From the cell containing the given text, extract its center point as [X, Y] coordinate. 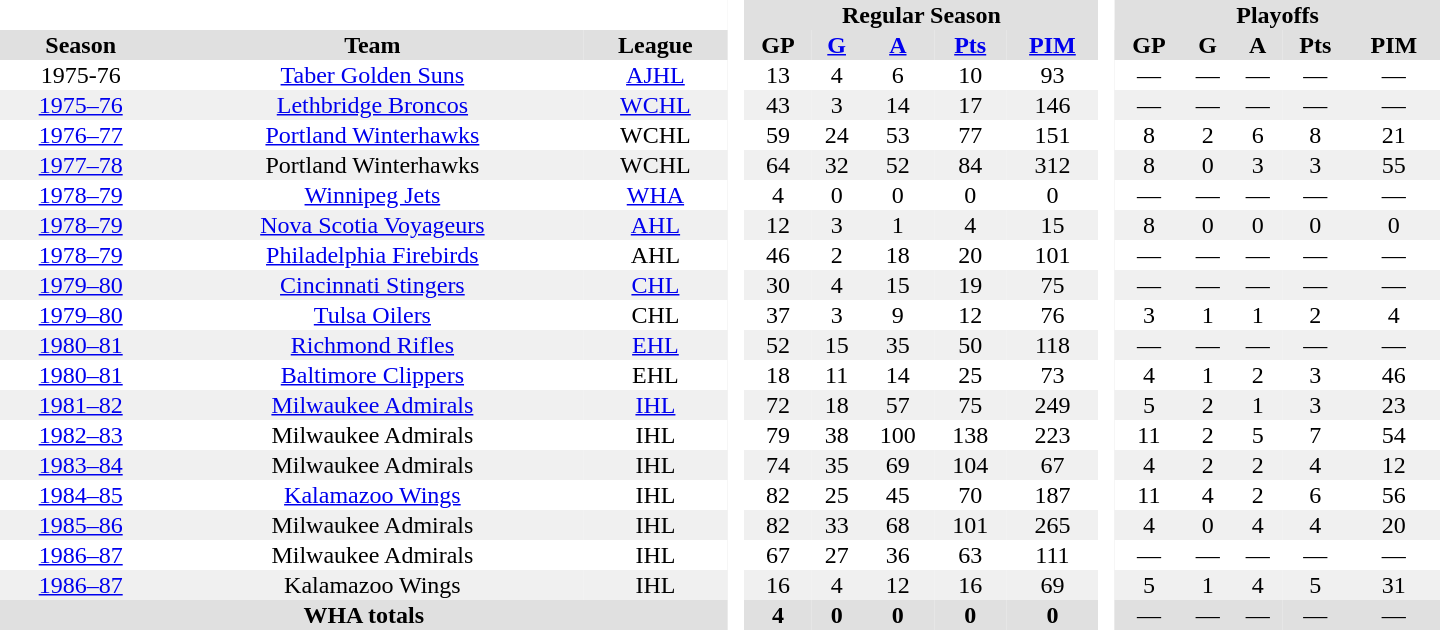
1984–85 [80, 495]
Playoffs [1278, 15]
Winnipeg Jets [372, 195]
31 [1394, 585]
Taber Golden Suns [372, 75]
100 [898, 435]
70 [970, 495]
1975–76 [80, 105]
1976–77 [80, 135]
1985–86 [80, 525]
223 [1052, 435]
1981–82 [80, 405]
24 [837, 135]
Richmond Rifles [372, 345]
84 [970, 165]
13 [778, 75]
30 [778, 285]
27 [837, 555]
1975-76 [80, 75]
1983–84 [80, 465]
76 [1052, 315]
50 [970, 345]
7 [1316, 435]
23 [1394, 405]
54 [1394, 435]
Regular Season [921, 15]
Tulsa Oilers [372, 315]
68 [898, 525]
43 [778, 105]
55 [1394, 165]
37 [778, 315]
312 [1052, 165]
187 [1052, 495]
45 [898, 495]
73 [1052, 375]
32 [837, 165]
249 [1052, 405]
10 [970, 75]
63 [970, 555]
Baltimore Clippers [372, 375]
77 [970, 135]
Cincinnati Stingers [372, 285]
59 [778, 135]
53 [898, 135]
Season [80, 45]
93 [1052, 75]
WHA [655, 195]
Lethbridge Broncos [372, 105]
57 [898, 405]
1982–83 [80, 435]
64 [778, 165]
151 [1052, 135]
17 [970, 105]
WHA totals [364, 615]
56 [1394, 495]
9 [898, 315]
74 [778, 465]
League [655, 45]
79 [778, 435]
111 [1052, 555]
33 [837, 525]
118 [1052, 345]
138 [970, 435]
19 [970, 285]
104 [970, 465]
72 [778, 405]
Team [372, 45]
Philadelphia Firebirds [372, 255]
146 [1052, 105]
21 [1394, 135]
38 [837, 435]
1977–78 [80, 165]
36 [898, 555]
AJHL [655, 75]
Nova Scotia Voyageurs [372, 225]
265 [1052, 525]
